Identify which cell holds the provided text, then report its (x, y) central coordinate. 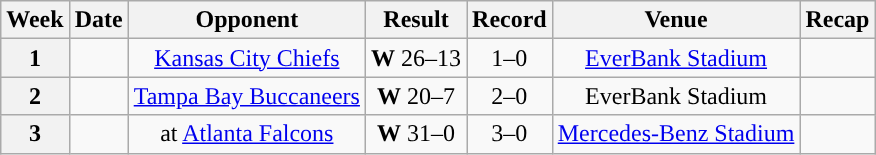
Record (510, 20)
3–0 (510, 134)
Venue (676, 20)
1 (35, 58)
Result (416, 20)
Tampa Bay Buccaneers (246, 96)
Opponent (246, 20)
3 (35, 134)
Kansas City Chiefs (246, 58)
Week (35, 20)
Mercedes-Benz Stadium (676, 134)
Recap (838, 20)
2–0 (510, 96)
2 (35, 96)
at Atlanta Falcons (246, 134)
W 20–7 (416, 96)
W 26–13 (416, 58)
W 31–0 (416, 134)
1–0 (510, 58)
Date (98, 20)
